From the cell containing the given text, extract its center point as [X, Y] coordinate. 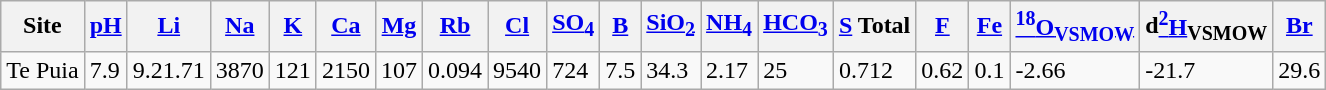
0.712 [874, 71]
0.62 [942, 71]
7.9 [106, 71]
Li [168, 26]
-21.7 [1206, 71]
121 [292, 71]
Mg [398, 26]
25 [796, 71]
S Total [874, 26]
0.094 [456, 71]
Br [1300, 26]
Ca [346, 26]
29.6 [1300, 71]
SiO2 [671, 26]
-2.66 [1075, 71]
HCO3 [796, 26]
Na [240, 26]
NH4 [730, 26]
d2HVSMOW [1206, 26]
B [620, 26]
0.1 [990, 71]
Fe [990, 26]
pH [106, 26]
SO4 [574, 26]
Cl [518, 26]
K [292, 26]
F [942, 26]
34.3 [671, 71]
107 [398, 71]
9.21.71 [168, 71]
724 [574, 71]
Te Puia [42, 71]
3870 [240, 71]
9540 [518, 71]
Rb [456, 26]
Site [42, 26]
18OVSMOW [1075, 26]
7.5 [620, 71]
2.17 [730, 71]
2150 [346, 71]
